Detect which cell encompasses the target text, then output its [X, Y] center coordinate. 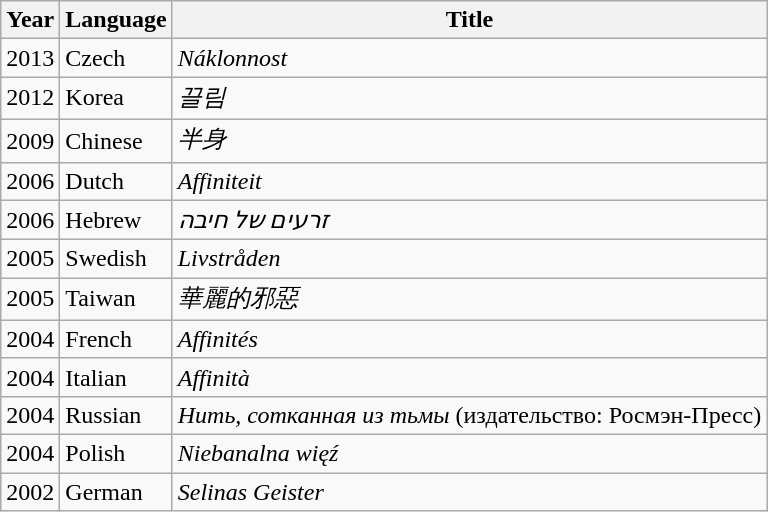
Náklonnost [469, 58]
Hebrew [116, 220]
Dutch [116, 181]
German [116, 491]
Niebanalna więź [469, 453]
Selinas Geister [469, 491]
Affinités [469, 339]
זרעים של חיבה [469, 220]
Russian [116, 415]
Language [116, 20]
French [116, 339]
Italian [116, 377]
Korea [116, 98]
Affinità [469, 377]
Polish [116, 453]
Czech [116, 58]
Swedish [116, 259]
2012 [30, 98]
Title [469, 20]
2002 [30, 491]
2013 [30, 58]
Livstråden [469, 259]
Taiwan [116, 300]
華麗的邪惡 [469, 300]
Year [30, 20]
Нить, сотканная из тьмы (издательство: Росмэн-Пресс) [469, 415]
끌림 [469, 98]
2009 [30, 140]
Affiniteit [469, 181]
半身 [469, 140]
Chinese [116, 140]
